For the text-containing cell, return its midpoint in (x, y) coordinate format. 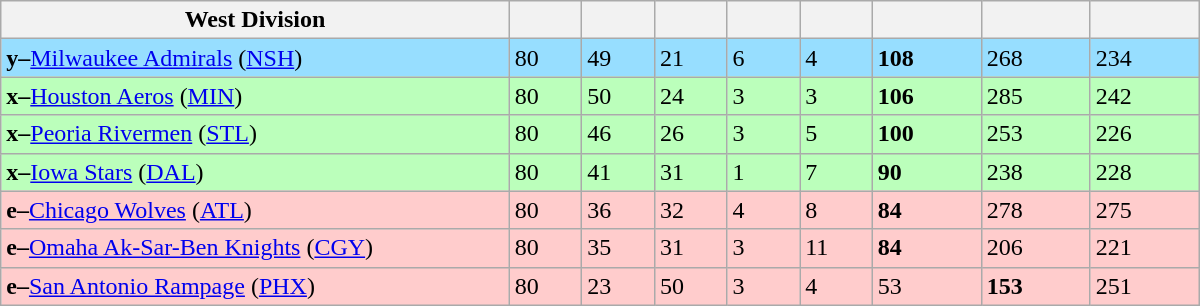
5 (836, 134)
106 (926, 96)
y–Milwaukee Admirals (NSH) (255, 58)
268 (1036, 58)
e–Omaha Ak-Sar-Ben Knights (CGY) (255, 248)
8 (836, 210)
6 (764, 58)
26 (690, 134)
90 (926, 172)
x–Iowa Stars (DAL) (255, 172)
21 (690, 58)
32 (690, 210)
221 (1144, 248)
23 (618, 286)
251 (1144, 286)
41 (618, 172)
x–Houston Aeros (MIN) (255, 96)
228 (1144, 172)
242 (1144, 96)
West Division (255, 20)
1 (764, 172)
36 (618, 210)
e–San Antonio Rampage (PHX) (255, 286)
53 (926, 286)
e–Chicago Wolves (ATL) (255, 210)
24 (690, 96)
253 (1036, 134)
275 (1144, 210)
238 (1036, 172)
108 (926, 58)
206 (1036, 248)
285 (1036, 96)
278 (1036, 210)
234 (1144, 58)
153 (1036, 286)
7 (836, 172)
100 (926, 134)
226 (1144, 134)
35 (618, 248)
46 (618, 134)
x–Peoria Rivermen (STL) (255, 134)
11 (836, 248)
49 (618, 58)
